Return the (x, y) coordinate for the center point of the cell that contains the specified text.  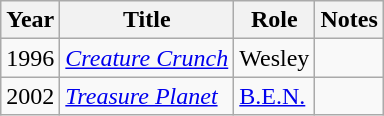
1996 (30, 58)
2002 (30, 96)
B.E.N. (274, 96)
Year (30, 20)
Notes (349, 20)
Treasure Planet (147, 96)
Role (274, 20)
Creature Crunch (147, 58)
Wesley (274, 58)
Title (147, 20)
